Search for the cell housing the specified text and yield its (x, y) center coordinate. 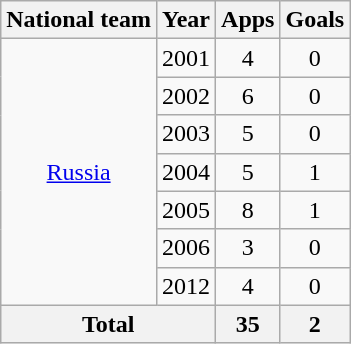
Russia (79, 172)
35 (248, 324)
8 (248, 210)
2006 (186, 248)
Total (108, 324)
Apps (248, 20)
2012 (186, 286)
Year (186, 20)
2005 (186, 210)
2001 (186, 58)
2002 (186, 96)
National team (79, 20)
6 (248, 96)
Goals (315, 20)
2003 (186, 134)
2 (315, 324)
2004 (186, 172)
3 (248, 248)
